Output the [X, Y] coordinate of the center of the cell containing the given text.  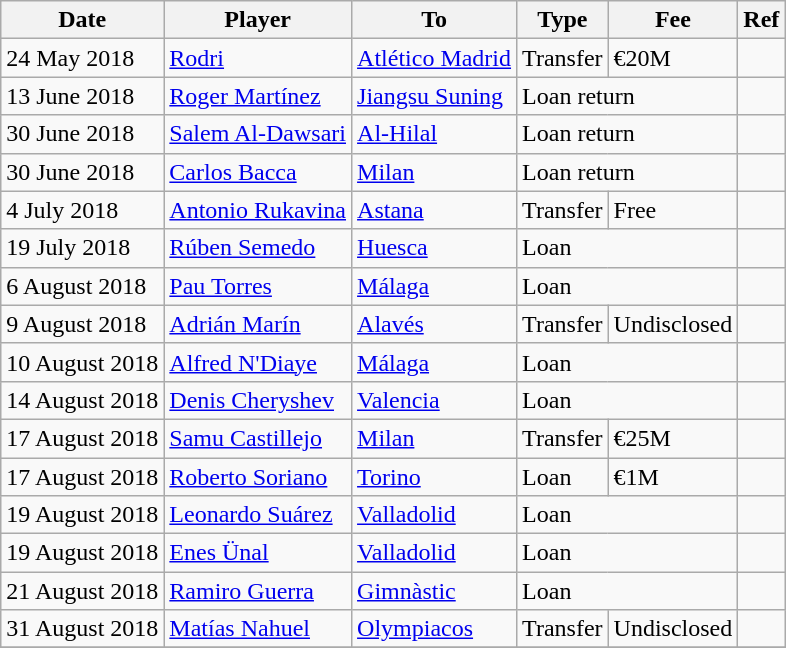
Alavés [434, 324]
Denis Cheryshev [258, 400]
Huesca [434, 248]
Ramiro Guerra [258, 591]
Salem Al-Dawsari [258, 134]
Antonio Rukavina [258, 210]
21 August 2018 [82, 591]
Gimnàstic [434, 591]
14 August 2018 [82, 400]
Free [673, 210]
Matías Nahuel [258, 629]
Astana [434, 210]
Rodri [258, 58]
13 June 2018 [82, 96]
Pau Torres [258, 286]
Player [258, 20]
31 August 2018 [82, 629]
Rúben Semedo [258, 248]
Carlos Bacca [258, 172]
Type [563, 20]
Enes Ünal [258, 553]
Samu Castillejo [258, 438]
Roberto Soriano [258, 477]
€20M [673, 58]
Al-Hilal [434, 134]
Adrián Marín [258, 324]
Jiangsu Suning [434, 96]
6 August 2018 [82, 286]
€25M [673, 438]
€1M [673, 477]
Torino [434, 477]
Ref [762, 20]
10 August 2018 [82, 362]
Alfred N'Diaye [258, 362]
9 August 2018 [82, 324]
Date [82, 20]
Fee [673, 20]
19 July 2018 [82, 248]
Olympiacos [434, 629]
To [434, 20]
24 May 2018 [82, 58]
4 July 2018 [82, 210]
Valencia [434, 400]
Leonardo Suárez [258, 515]
Atlético Madrid [434, 58]
Roger Martínez [258, 96]
